Determine the [X, Y] coordinate at the center of the cell enclosing the given text.  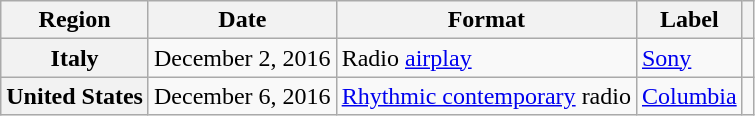
Format [486, 20]
Italy [75, 58]
Radio airplay [486, 58]
Sony [689, 58]
United States [75, 96]
December 6, 2016 [242, 96]
Date [242, 20]
Rhythmic contemporary radio [486, 96]
Label [689, 20]
Columbia [689, 96]
December 2, 2016 [242, 58]
Region [75, 20]
